Search for the cell housing the specified text and yield its (x, y) center coordinate. 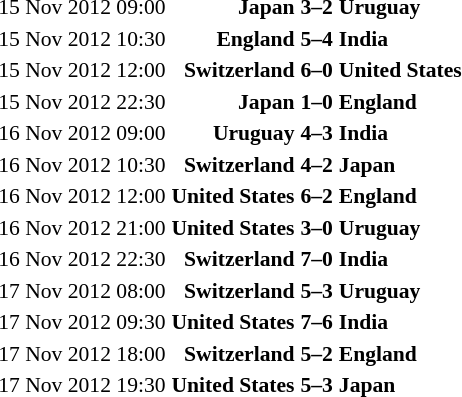
5–4 (316, 38)
7–0 (316, 259)
6–2 (316, 196)
Japan (233, 102)
3–0 (316, 228)
5–3 (316, 290)
6–0 (316, 70)
4–3 (316, 133)
England (233, 38)
7–6 (316, 322)
1–0 (316, 102)
Uruguay (233, 133)
5–2 (316, 354)
4–2 (316, 164)
